Scan for the cell matching the given text and deliver its [X, Y] coordinate at center. 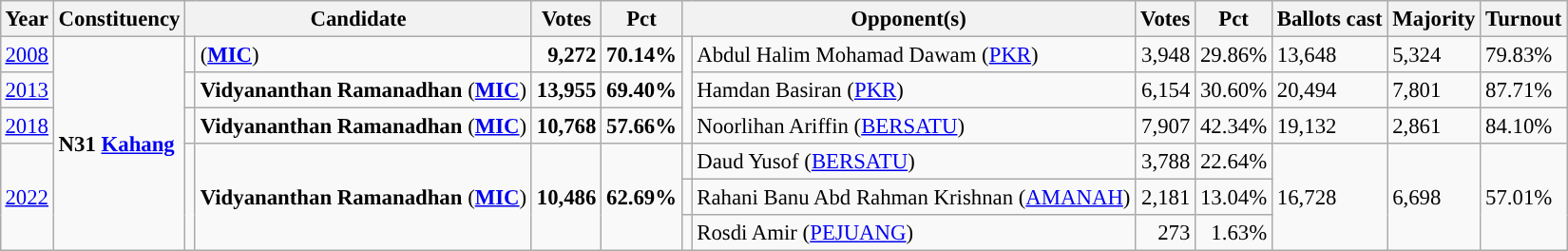
2018 [27, 126]
Year [27, 19]
10,486 [566, 198]
Rosdi Amir (PEJUANG) [914, 233]
Abdul Halim Mohamad Dawam (PKR) [914, 54]
2022 [27, 198]
Majority [1434, 19]
Ballots cast [1329, 19]
3,948 [1165, 54]
13,648 [1329, 54]
Turnout [1524, 19]
2,861 [1434, 126]
22.64% [1233, 162]
62.69% [642, 198]
Opponent(s) [908, 19]
42.34% [1233, 126]
2008 [27, 54]
19,132 [1329, 126]
9,272 [566, 54]
Daud Yusof (BERSATU) [914, 162]
30.60% [1233, 90]
5,324 [1434, 54]
2013 [27, 90]
29.86% [1233, 54]
16,728 [1329, 198]
84.10% [1524, 126]
1.63% [1233, 233]
Rahani Banu Abd Rahman Krishnan (AMANAH) [914, 198]
20,494 [1329, 90]
87.71% [1524, 90]
3,788 [1165, 162]
13,955 [566, 90]
10,768 [566, 126]
Hamdan Basiran (PKR) [914, 90]
7,801 [1434, 90]
6,154 [1165, 90]
69.40% [642, 90]
57.66% [642, 126]
Constituency [119, 19]
57.01% [1524, 198]
(MIC) [363, 54]
N31 Kahang [119, 144]
Candidate [359, 19]
13.04% [1233, 198]
7,907 [1165, 126]
2,181 [1165, 198]
273 [1165, 233]
Noorlihan Ariffin (BERSATU) [914, 126]
70.14% [642, 54]
79.83% [1524, 54]
6,698 [1434, 198]
